Find where the given text appears and provide that cell's center as [x, y] coordinate. 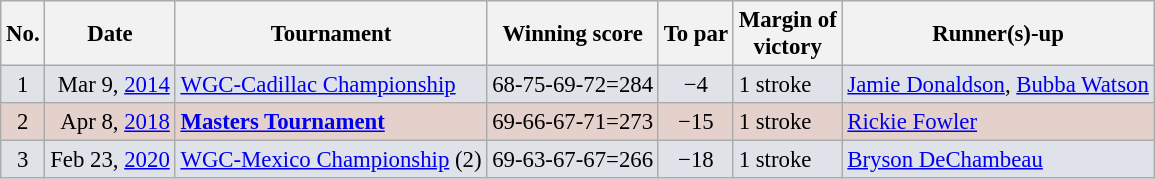
Runner(s)-up [998, 34]
Margin ofvictory [788, 34]
No. [23, 34]
Date [110, 34]
−4 [696, 85]
2 [23, 122]
Rickie Fowler [998, 122]
Masters Tournament [331, 122]
To par [696, 34]
69-63-67-67=266 [573, 160]
Bryson DeChambeau [998, 160]
Mar 9, 2014 [110, 85]
Jamie Donaldson, Bubba Watson [998, 85]
1 [23, 85]
3 [23, 160]
−18 [696, 160]
−15 [696, 122]
Feb 23, 2020 [110, 160]
Apr 8, 2018 [110, 122]
WGC-Mexico Championship (2) [331, 160]
Winning score [573, 34]
WGC-Cadillac Championship [331, 85]
68-75-69-72=284 [573, 85]
69-66-67-71=273 [573, 122]
Tournament [331, 34]
